Output the [x, y] coordinate of the center of the cell containing the given text.  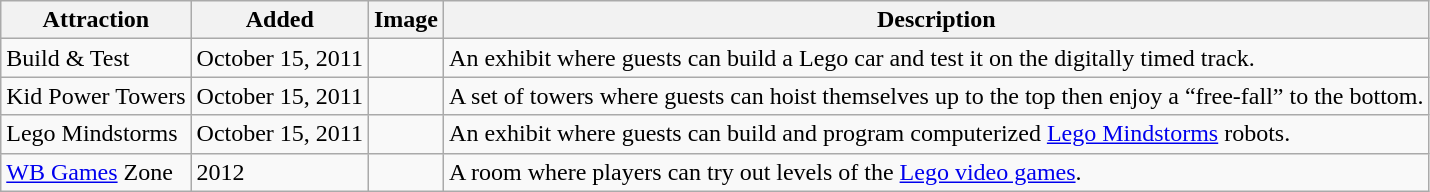
WB Games Zone [96, 172]
Attraction [96, 20]
A room where players can try out levels of the Lego video games. [936, 172]
A set of towers where guests can hoist themselves up to the top then enjoy a “free-fall” to the bottom. [936, 96]
2012 [280, 172]
An exhibit where guests can build and program computerized Lego Mindstorms robots. [936, 134]
Kid Power Towers [96, 96]
Image [406, 20]
Lego Mindstorms [96, 134]
Description [936, 20]
Build & Test [96, 58]
Added [280, 20]
An exhibit where guests can build a Lego car and test it on the digitally timed track. [936, 58]
